For the text-containing cell, return its midpoint in (x, y) coordinate format. 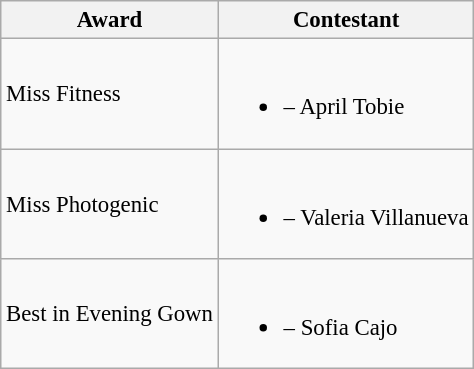
Miss Fitness (110, 94)
Best in Evening Gown (110, 314)
– April Tobie (346, 94)
Award (110, 20)
Miss Photogenic (110, 204)
Contestant (346, 20)
– Sofia Cajo (346, 314)
– Valeria Villanueva (346, 204)
